Output the [X, Y] coordinate of the center of the cell containing the given text.  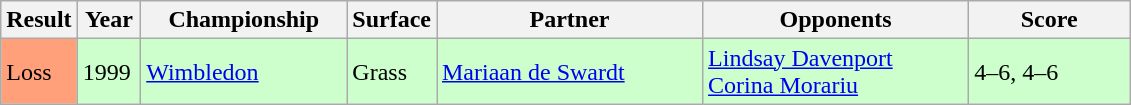
1999 [109, 72]
4–6, 4–6 [1050, 72]
Grass [392, 72]
Partner [569, 20]
Surface [392, 20]
Championship [244, 20]
Mariaan de Swardt [569, 72]
Year [109, 20]
Score [1050, 20]
Result [39, 20]
Opponents [836, 20]
Wimbledon [244, 72]
Loss [39, 72]
Lindsay Davenport Corina Morariu [836, 72]
